Detect which cell encompasses the target text, then output its (X, Y) center coordinate. 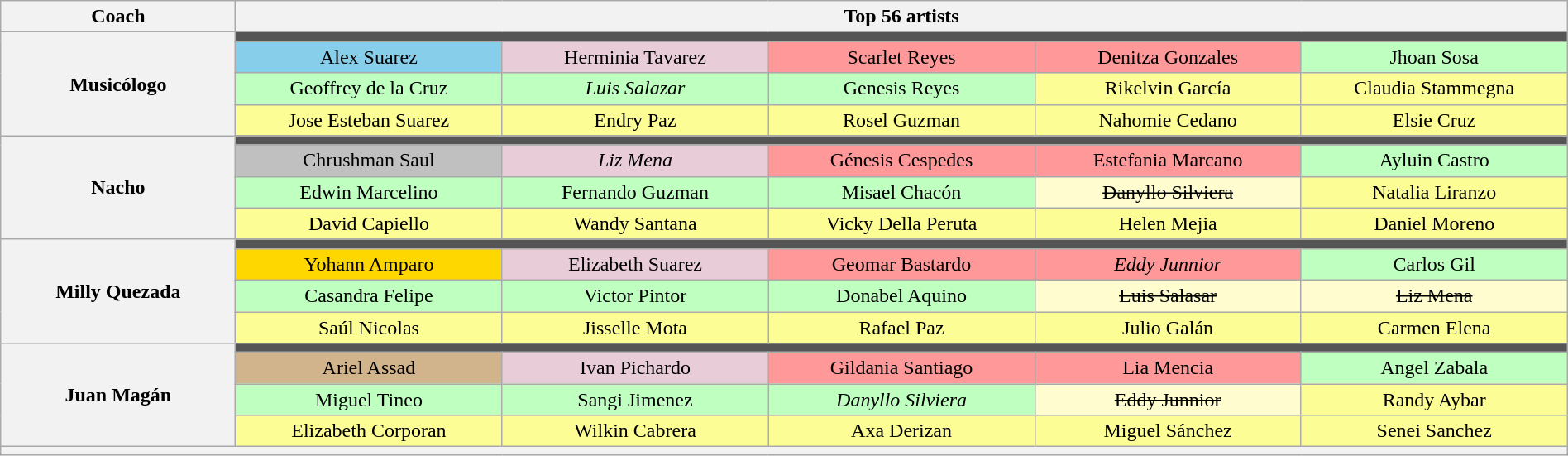
Randy Aybar (1434, 400)
Elsie Cruz (1434, 120)
Rafael Paz (901, 327)
Elizabeth Suarez (635, 264)
Sangi Jimenez (635, 400)
Herminia Tavarez (635, 57)
Miguel Tineo (369, 400)
Genesis Reyes (901, 89)
Jhoan Sosa (1434, 57)
Casandra Felipe (369, 295)
Juan Magán (118, 396)
Génesis Cespedes (901, 161)
Rosel Guzman (901, 120)
David Capiello (369, 223)
Alex Suarez (369, 57)
Fernando Guzman (635, 192)
Rikelvin García (1168, 89)
Axa Derizan (901, 431)
Lia Mencia (1168, 368)
Saúl Nicolas (369, 327)
Scarlet Reyes (901, 57)
Senei Sanchez (1434, 431)
Helen Mejia (1168, 223)
Top 56 artists (901, 17)
Angel Zabala (1434, 368)
Estefania Marcano (1168, 161)
Wilkin Cabrera (635, 431)
Chrushman Saul (369, 161)
Elizabeth Corporan (369, 431)
Miguel Sánchez (1168, 431)
Misael Chacón (901, 192)
Ivan Pichardo (635, 368)
Coach (118, 17)
Victor Pintor (635, 295)
Milly Quezada (118, 291)
Julio Galán (1168, 327)
Jisselle Mota (635, 327)
Edwin Marcelino (369, 192)
Musicólogo (118, 84)
Nahomie Cedano (1168, 120)
Endry Paz (635, 120)
Jose Esteban Suarez (369, 120)
Ariel Assad (369, 368)
Denitza Gonzales (1168, 57)
Geomar Bastardo (901, 264)
Claudia Stammegna (1434, 89)
Nacho (118, 187)
Luis Salasar (1168, 295)
Geoffrey de la Cruz (369, 89)
Ayluin Castro (1434, 161)
Carmen Elena (1434, 327)
Luis Salazar (635, 89)
Vicky Della Peruta (901, 223)
Yohann Amparo (369, 264)
Wandy Santana (635, 223)
Carlos Gil (1434, 264)
Donabel Aquino (901, 295)
Natalia Liranzo (1434, 192)
Gildania Santiago (901, 368)
Daniel Moreno (1434, 223)
